Pinpoint the cell where the given text exists, returning its [X, Y] midpoint coordinate. 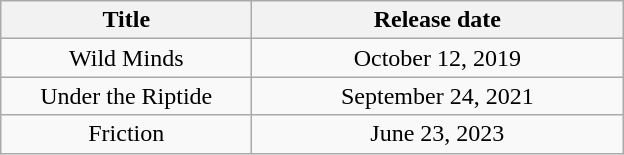
Friction [126, 134]
Under the Riptide [126, 96]
September 24, 2021 [438, 96]
June 23, 2023 [438, 134]
October 12, 2019 [438, 58]
Wild Minds [126, 58]
Title [126, 20]
Release date [438, 20]
